Determine the (x, y) coordinate at the center of the cell enclosing the given text.  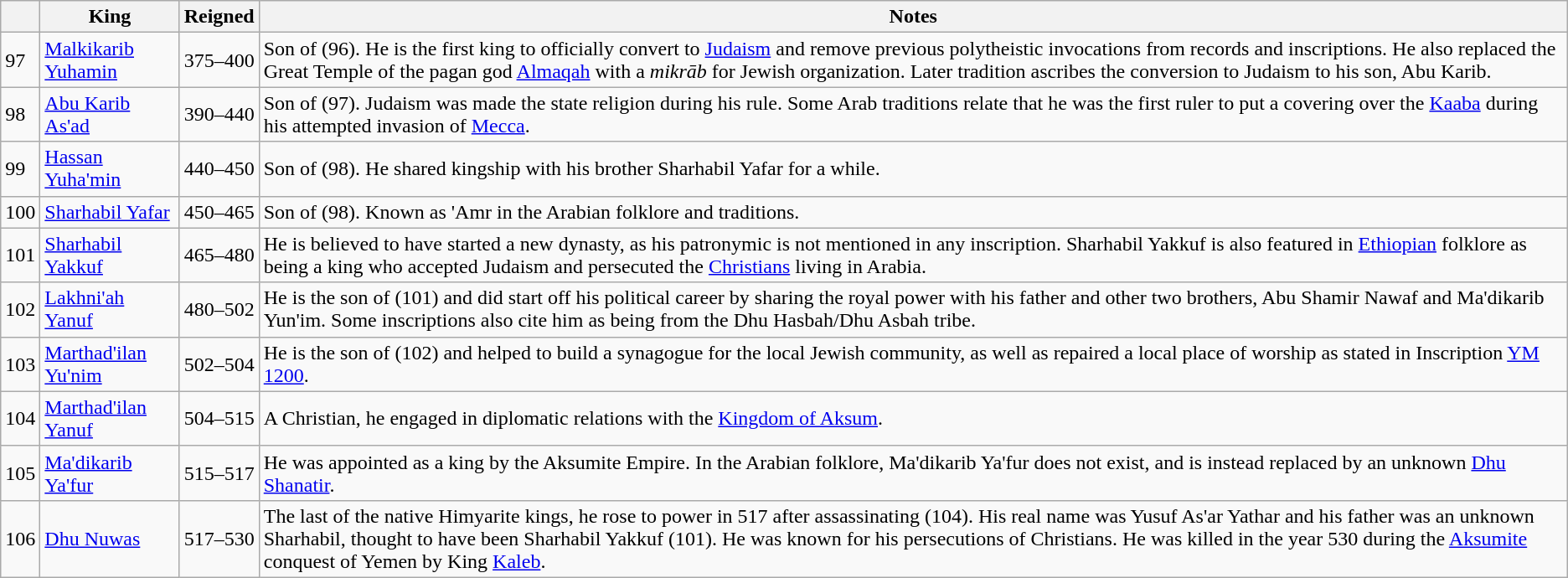
Son of (98). Known as 'Amr in the Arabian folklore and traditions. (913, 212)
Sharhabil Yakkuf (110, 255)
Abu Karib As'ad (110, 114)
Lakhni'ah Yanuf (110, 310)
Marthad'ilan Yu'nim (110, 364)
Son of (98). He shared kingship with his brother Sharhabil Yafar for a while. (913, 169)
502–504 (219, 364)
Ma'dikarib Ya'fur (110, 472)
375–400 (219, 60)
465–480 (219, 255)
Malkikarib Yuhamin (110, 60)
Dhu Nuwas (110, 539)
440–450 (219, 169)
105 (20, 472)
100 (20, 212)
101 (20, 255)
Hassan Yuha'min (110, 169)
515–517 (219, 472)
Sharhabil Yafar (110, 212)
102 (20, 310)
98 (20, 114)
97 (20, 60)
390–440 (219, 114)
517–530 (219, 539)
104 (20, 419)
A Christian, he engaged in diplomatic relations with the Kingdom of Aksum. (913, 419)
King (110, 17)
Reigned (219, 17)
Marthad'ilan Yanuf (110, 419)
504–515 (219, 419)
480–502 (219, 310)
450–465 (219, 212)
99 (20, 169)
Notes (913, 17)
103 (20, 364)
106 (20, 539)
